Scan for the cell matching the given text and deliver its [x, y] coordinate at center. 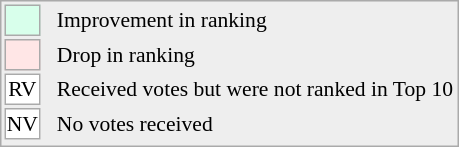
NV [22, 124]
Drop in ranking [254, 55]
Received votes but were not ranked in Top 10 [254, 90]
No votes received [254, 124]
Improvement in ranking [254, 20]
RV [22, 90]
